Locate the cell with the specified text and output its (x, y) center coordinate. 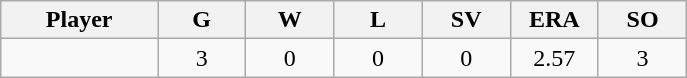
SO (642, 20)
ERA (554, 20)
Player (80, 20)
W (290, 20)
G (202, 20)
L (378, 20)
SV (466, 20)
2.57 (554, 58)
